Search for the cell housing the specified text and yield its [x, y] center coordinate. 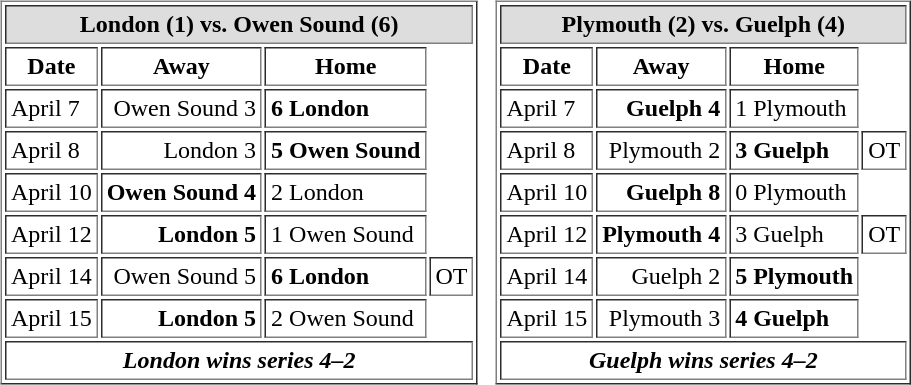
Plymouth 2 [661, 150]
Owen Sound 5 [182, 276]
Guelph 2 [661, 276]
1 Owen Sound [346, 234]
2 Owen Sound [346, 318]
Guelph wins series 4–2 [703, 360]
2 London [346, 192]
1 Plymouth [794, 108]
London wins series 4–2 [239, 360]
Owen Sound 4 [182, 192]
Guelph 4 [661, 108]
4 Guelph [794, 318]
Guelph 8 [661, 192]
Plymouth (2) vs. Guelph (4) [703, 24]
5 Plymouth [794, 276]
0 Plymouth [794, 192]
Plymouth 4 [661, 234]
London 3 [182, 150]
Plymouth 3 [661, 318]
London (1) vs. Owen Sound (6) [239, 24]
Owen Sound 3 [182, 108]
5 Owen Sound [346, 150]
